From the cell containing the given text, extract its center point as [x, y] coordinate. 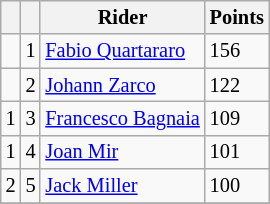
156 [237, 51]
3 [31, 118]
101 [237, 152]
5 [31, 186]
100 [237, 186]
109 [237, 118]
Fabio Quartararo [122, 51]
122 [237, 85]
Jack Miller [122, 186]
Rider [122, 17]
Johann Zarco [122, 85]
4 [31, 152]
Points [237, 17]
Joan Mir [122, 152]
Francesco Bagnaia [122, 118]
